Extract the [x, y] coordinate from the center of the cell holding the provided text.  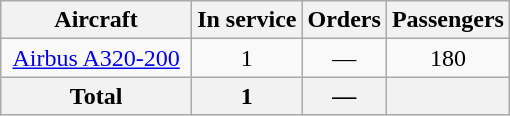
Airbus A320-200 [96, 58]
In service [247, 20]
180 [448, 58]
Total [96, 96]
Aircraft [96, 20]
Orders [344, 20]
Passengers [448, 20]
